Detect which cell encompasses the target text, then output its (X, Y) center coordinate. 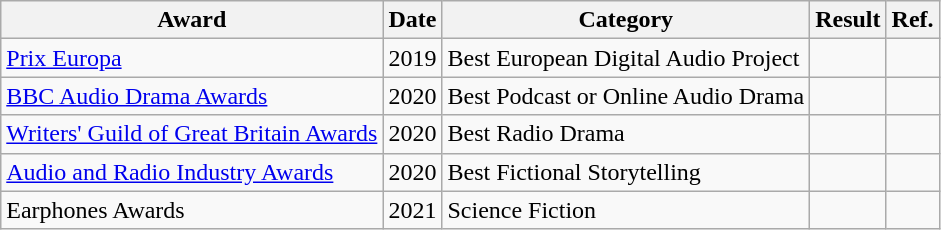
2019 (412, 58)
Best Radio Drama (626, 134)
Prix Europa (192, 58)
Date (412, 20)
Writers' Guild of Great Britain Awards (192, 134)
Award (192, 20)
Science Fiction (626, 210)
Audio and Radio Industry Awards (192, 172)
Result (848, 20)
Category (626, 20)
Earphones Awards (192, 210)
Ref. (912, 20)
Best Fictional Storytelling (626, 172)
Best Podcast or Online Audio Drama (626, 96)
BBC Audio Drama Awards (192, 96)
2021 (412, 210)
Best European Digital Audio Project (626, 58)
